Identify which cell holds the provided text, then report its (X, Y) central coordinate. 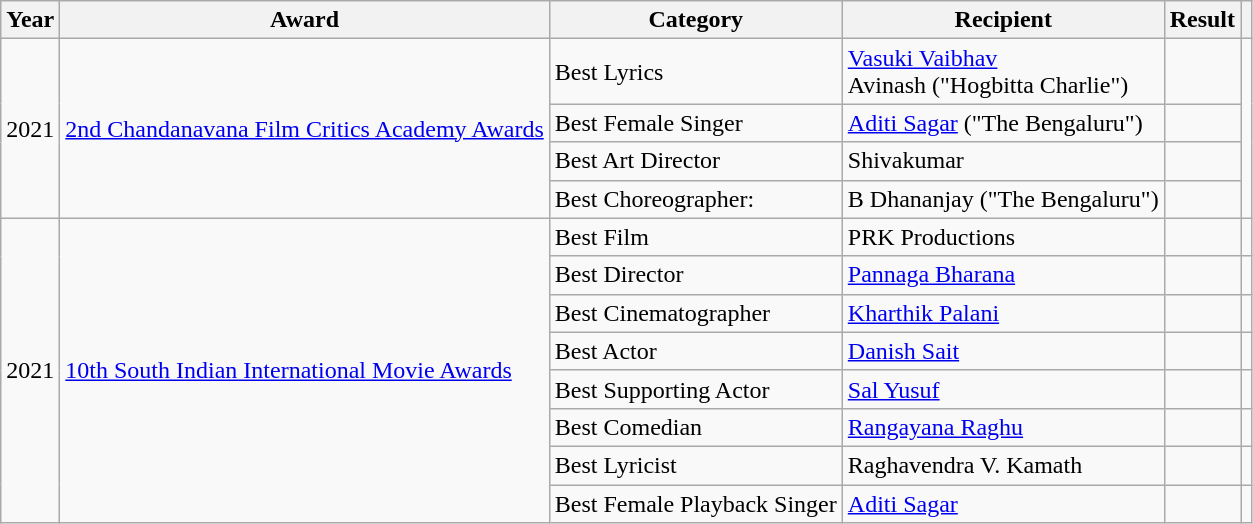
Best Cinematographer (696, 313)
Raghavendra V. Kamath (1003, 465)
Best Director (696, 275)
Best Female Playback Singer (696, 503)
Best Actor (696, 351)
Aditi Sagar (1003, 503)
Aditi Sagar ("The Bengaluru") (1003, 123)
Best Supporting Actor (696, 389)
Best Lyrics (696, 72)
Result (1202, 20)
Danish Sait (1003, 351)
10th South Indian International Movie Awards (304, 370)
B Dhananjay ("The Bengaluru") (1003, 199)
Shivakumar (1003, 161)
Category (696, 20)
Best Comedian (696, 427)
Year (30, 20)
Vasuki Vaibhav Avinash ("Hogbitta Charlie") (1003, 72)
Best Film (696, 237)
Sal Yusuf (1003, 389)
Best Art Director (696, 161)
Best Female Singer (696, 123)
Pannaga Bharana (1003, 275)
Best Choreographer: (696, 199)
Award (304, 20)
Kharthik Palani (1003, 313)
PRK Productions (1003, 237)
Recipient (1003, 20)
Best Lyricist (696, 465)
2nd Chandanavana Film Critics Academy Awards (304, 128)
Rangayana Raghu (1003, 427)
